Find where the given text appears and provide that cell's center as (X, Y) coordinate. 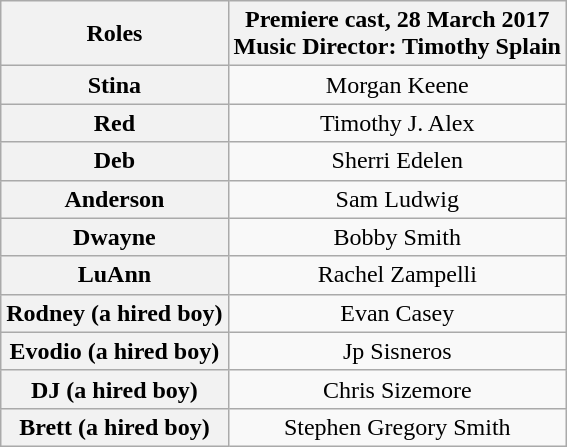
Timothy J. Alex (397, 123)
Sam Ludwig (397, 199)
Jp Sisneros (397, 351)
Sherri Edelen (397, 161)
Bobby Smith (397, 237)
Red (114, 123)
Evan Casey (397, 313)
Morgan Keene (397, 85)
Stephen Gregory Smith (397, 427)
Stina (114, 85)
Chris Sizemore (397, 389)
Anderson (114, 199)
Brett (a hired boy) (114, 427)
Deb (114, 161)
DJ (a hired boy) (114, 389)
Rachel Zampelli (397, 275)
Dwayne (114, 237)
Rodney (a hired boy) (114, 313)
Evodio (a hired boy) (114, 351)
Roles (114, 34)
Premiere cast, 28 March 2017Music Director: Timothy Splain (397, 34)
LuAnn (114, 275)
